Search for the cell housing the specified text and yield its [X, Y] center coordinate. 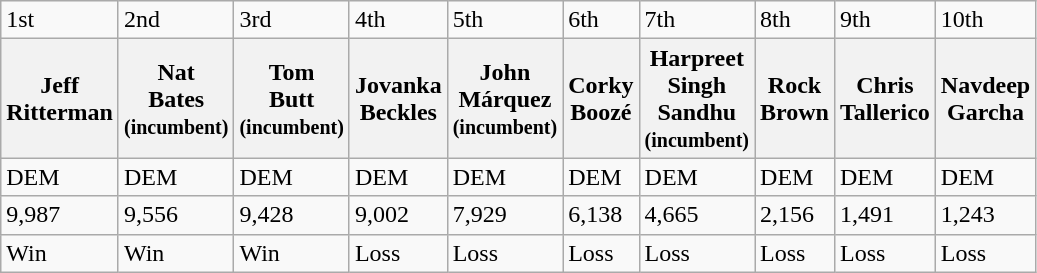
John Márquez(incumbent) [504, 98]
2nd [176, 20]
Chris Tallerico [884, 98]
9,428 [292, 215]
6th [601, 20]
10th [985, 20]
9,987 [60, 215]
5th [504, 20]
Rock Brown [795, 98]
2,156 [795, 215]
8th [795, 20]
Jeff Ritterman [60, 98]
7,929 [504, 215]
6,138 [601, 215]
4th [398, 20]
9th [884, 20]
9,002 [398, 215]
7th [696, 20]
1,491 [884, 215]
Harpreet Singh Sandhu(incumbent) [696, 98]
Navdeep Garcha [985, 98]
Corky Boozé [601, 98]
9,556 [176, 215]
1st [60, 20]
4,665 [696, 215]
Nat Bates(incumbent) [176, 98]
3rd [292, 20]
Jovanka Beckles [398, 98]
1,243 [985, 215]
Tom Butt(incumbent) [292, 98]
